Return the [X, Y] coordinate for the center point of the cell that contains the specified text.  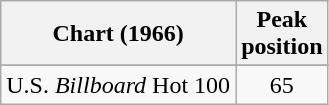
Peakposition [282, 34]
65 [282, 85]
U.S. Billboard Hot 100 [118, 85]
Chart (1966) [118, 34]
